Return the [x, y] coordinate for the center point of the cell that contains the specified text.  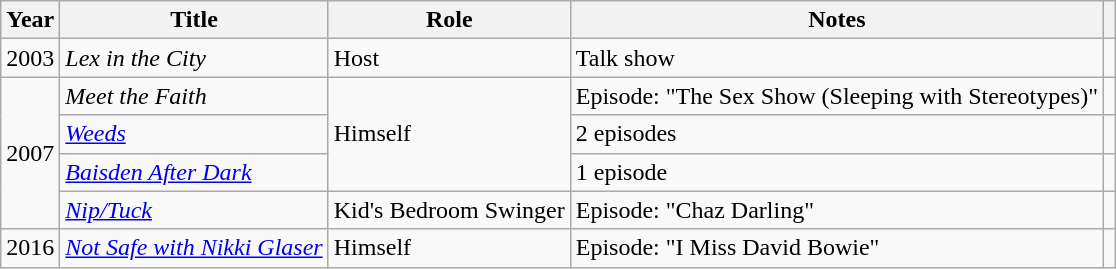
Nip/Tuck [194, 210]
2003 [30, 58]
2007 [30, 153]
Weeds [194, 134]
2 episodes [836, 134]
Episode: "The Sex Show (Sleeping with Stereotypes)" [836, 96]
2016 [30, 248]
Notes [836, 20]
1 episode [836, 172]
Title [194, 20]
Talk show [836, 58]
Episode: "I Miss David Bowie" [836, 248]
Kid's Bedroom Swinger [449, 210]
Host [449, 58]
Lex in the City [194, 58]
Year [30, 20]
Baisden After Dark [194, 172]
Meet the Faith [194, 96]
Not Safe with Nikki Glaser [194, 248]
Episode: "Chaz Darling" [836, 210]
Role [449, 20]
